Extract the [x, y] coordinate from the center of the cell holding the provided text.  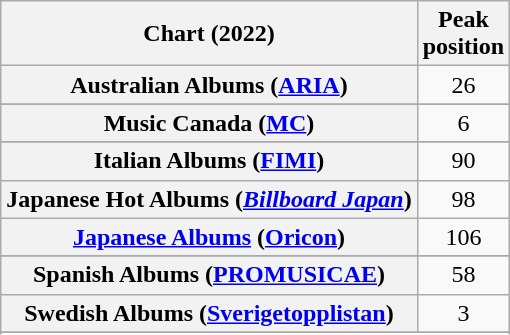
Japanese Albums (Oricon) [209, 237]
3 [463, 313]
Japanese Hot Albums (Billboard Japan) [209, 199]
Spanish Albums (PROMUSICAE) [209, 275]
Music Canada (MC) [209, 123]
26 [463, 85]
Swedish Albums (Sverigetopplistan) [209, 313]
58 [463, 275]
Italian Albums (FIMI) [209, 161]
106 [463, 237]
Chart (2022) [209, 34]
90 [463, 161]
6 [463, 123]
98 [463, 199]
Peakposition [463, 34]
Australian Albums (ARIA) [209, 85]
